Extract the [X, Y] coordinate from the center of the cell holding the provided text.  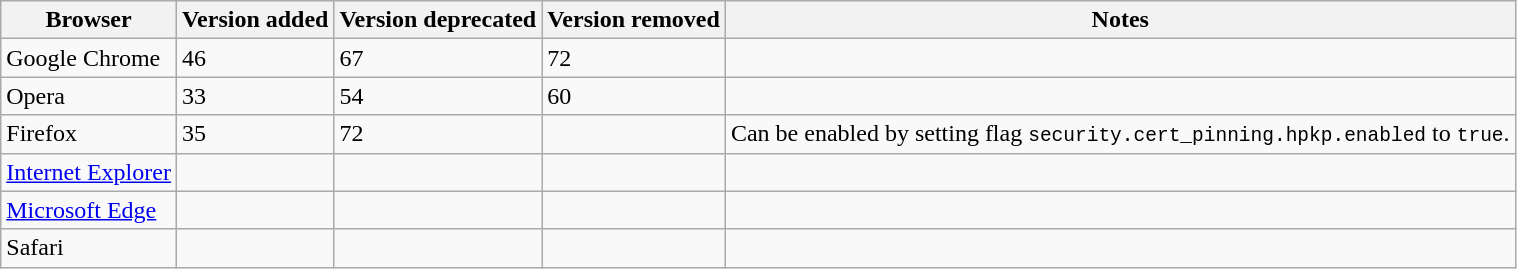
Safari [89, 248]
Browser [89, 20]
Opera [89, 96]
Internet Explorer [89, 172]
Microsoft Edge [89, 210]
46 [255, 58]
Can be enabled by setting flag security.cert_pinning.hpkp.enabled to true. [1120, 134]
35 [255, 134]
Version removed [634, 20]
60 [634, 96]
Version added [255, 20]
Firefox [89, 134]
Notes [1120, 20]
Google Chrome [89, 58]
Version deprecated [438, 20]
33 [255, 96]
67 [438, 58]
54 [438, 96]
